Find where the given text appears and provide that cell's center as [X, Y] coordinate. 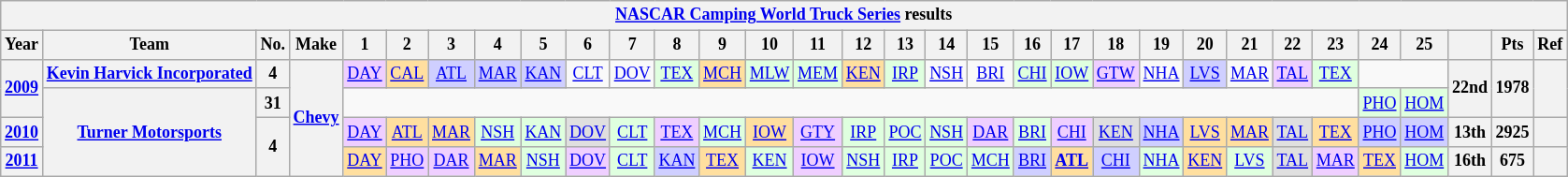
675 [1513, 161]
Year [22, 45]
MLW [769, 73]
3 [452, 45]
2009 [22, 88]
21 [1250, 45]
Turner Motorsports [150, 132]
24 [1380, 45]
25 [1425, 45]
12 [863, 45]
31 [273, 103]
NASCAR Camping World Truck Series results [784, 15]
Ref [1550, 45]
9 [723, 45]
13 [905, 45]
GTY [818, 131]
Chevy [316, 118]
19 [1161, 45]
GTW [1116, 73]
2011 [22, 161]
20 [1205, 45]
10 [769, 45]
16th [1470, 161]
6 [588, 45]
Kevin Harvick Incorporated [150, 73]
MEM [818, 73]
Make [316, 45]
7 [632, 45]
2 [408, 45]
23 [1335, 45]
22nd [1470, 88]
CAL [408, 73]
Team [150, 45]
17 [1072, 45]
1 [365, 45]
No. [273, 45]
16 [1032, 45]
18 [1116, 45]
15 [990, 45]
14 [946, 45]
2925 [1513, 131]
22 [1292, 45]
11 [818, 45]
13th [1470, 131]
Pts [1513, 45]
2010 [22, 131]
5 [543, 45]
1978 [1513, 88]
8 [677, 45]
